Extract the [x, y] coordinate from the center of the cell holding the provided text.  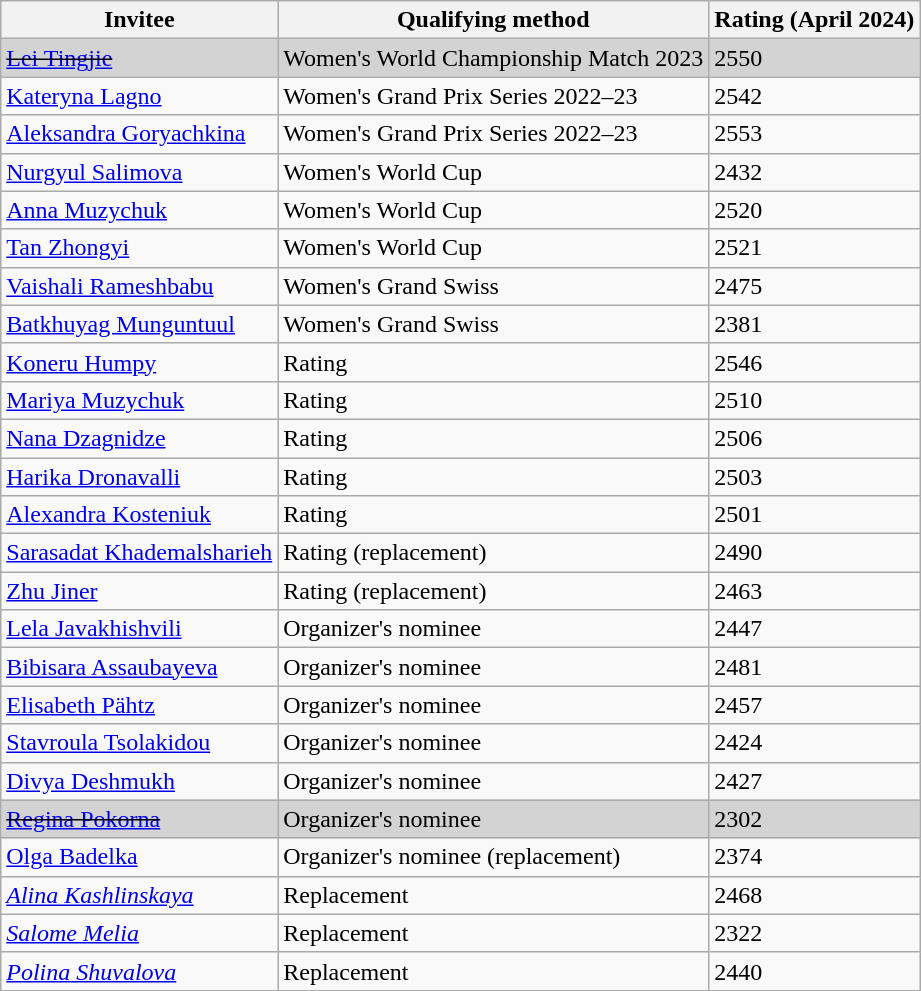
Organizer's nominee (replacement) [494, 857]
Lei Tingjie [140, 58]
Nurgyul Salimova [140, 172]
2550 [814, 58]
2546 [814, 362]
Anna Muzychuk [140, 210]
2510 [814, 400]
2520 [814, 210]
Qualifying method [494, 20]
Alina Kashlinskaya [140, 895]
Olga Badelka [140, 857]
Invitee [140, 20]
2447 [814, 629]
Koneru Humpy [140, 362]
Aleksandra Goryachkina [140, 134]
2432 [814, 172]
2424 [814, 743]
Batkhuyag Munguntuul [140, 324]
2506 [814, 438]
Bibisara Assaubayeva [140, 667]
Alexandra Kosteniuk [140, 515]
Stavroula Tsolakidou [140, 743]
Divya Deshmukh [140, 781]
Nana Dzagnidze [140, 438]
2440 [814, 971]
Elisabeth Pähtz [140, 705]
2481 [814, 667]
2521 [814, 248]
2468 [814, 895]
Harika Dronavalli [140, 477]
2475 [814, 286]
Lela Javakhishvili [140, 629]
2463 [814, 591]
Vaishali Rameshbabu [140, 286]
Regina Pokorna [140, 819]
2457 [814, 705]
Women's World Championship Match 2023 [494, 58]
Zhu Jiner [140, 591]
Tan Zhongyi [140, 248]
2553 [814, 134]
2501 [814, 515]
Sarasadat Khademalsharieh [140, 553]
Salome Melia [140, 933]
2374 [814, 857]
2490 [814, 553]
Polina Shuvalova [140, 971]
Rating (April 2024) [814, 20]
2302 [814, 819]
2542 [814, 96]
2503 [814, 477]
2427 [814, 781]
Mariya Muzychuk [140, 400]
2381 [814, 324]
Kateryna Lagno [140, 96]
2322 [814, 933]
